Locate the cell with the specified text and output its [X, Y] center coordinate. 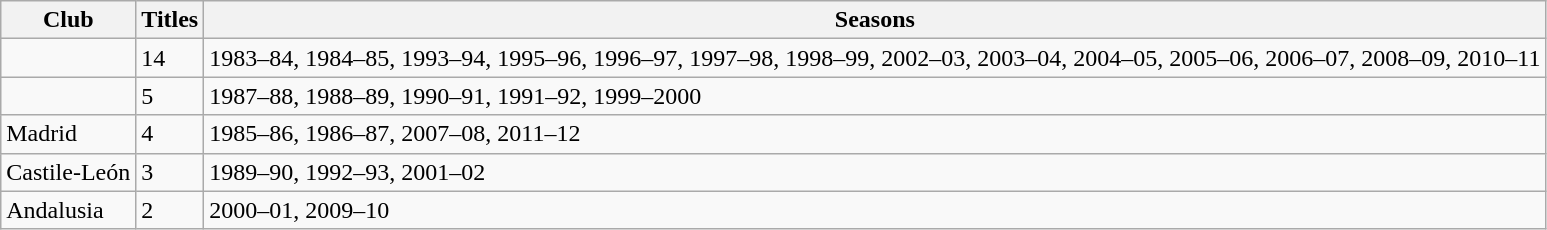
2 [170, 210]
1983–84, 1984–85, 1993–94, 1995–96, 1996–97, 1997–98, 1998–99, 2002–03, 2003–04, 2004–05, 2005–06, 2006–07, 2008–09, 2010–11 [875, 58]
Club [68, 20]
1985–86, 1986–87, 2007–08, 2011–12 [875, 134]
1987–88, 1988–89, 1990–91, 1991–92, 1999–2000 [875, 96]
14 [170, 58]
2000–01, 2009–10 [875, 210]
Castile-León [68, 172]
Madrid [68, 134]
Seasons [875, 20]
1989–90, 1992–93, 2001–02 [875, 172]
3 [170, 172]
5 [170, 96]
Andalusia [68, 210]
4 [170, 134]
Titles [170, 20]
